From the cell containing the given text, extract its center point as (x, y) coordinate. 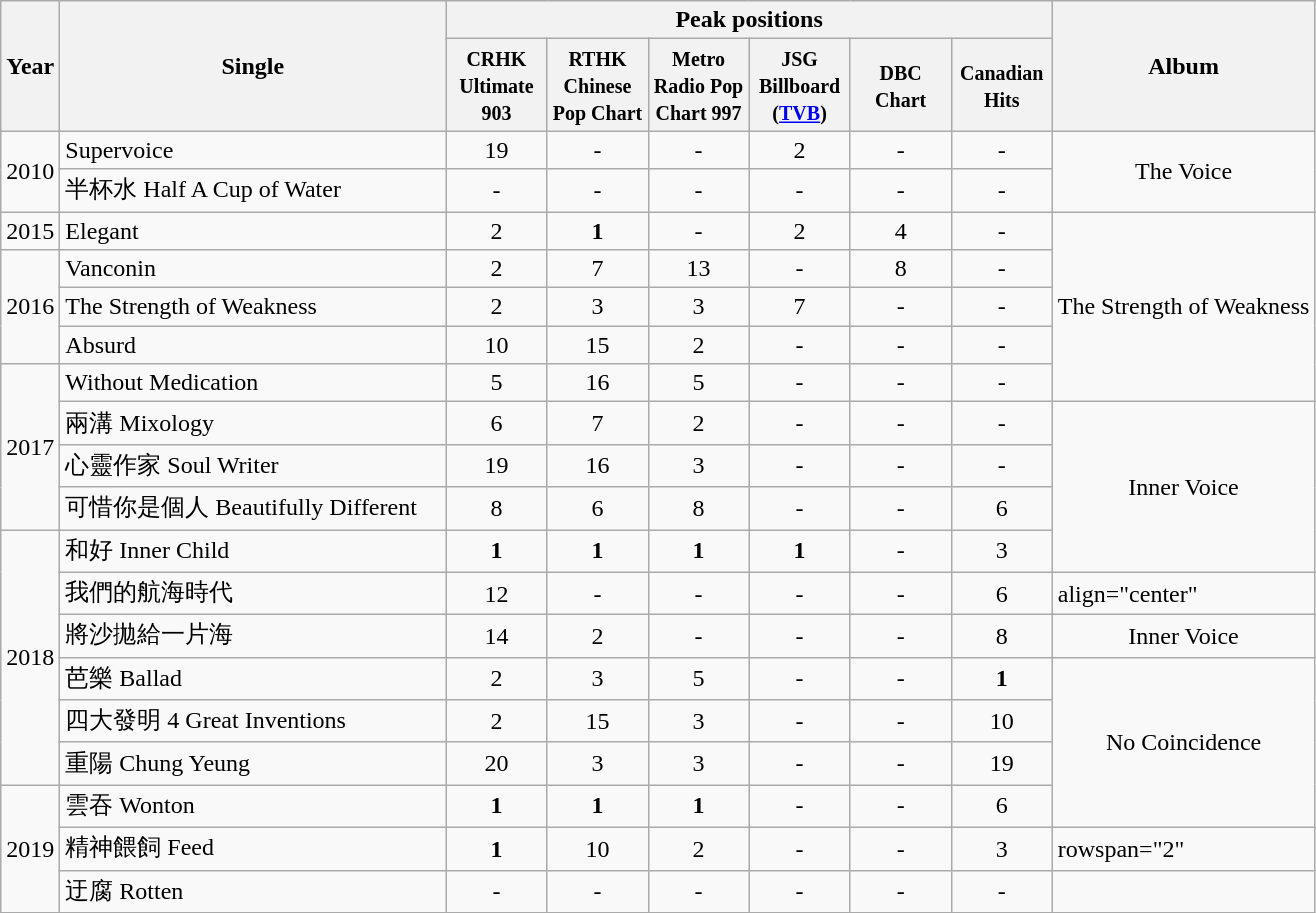
Absurd (253, 345)
Metro Radio Pop Chart 997 (698, 85)
RTHK Chinese Pop Chart (598, 85)
2017 (30, 447)
和好 Inner Child (253, 552)
我們的航海時代 (253, 594)
13 (698, 269)
Vanconin (253, 269)
精神餵飼 Feed (253, 848)
12 (496, 594)
2010 (30, 172)
CRHK Ultimate 903 (496, 85)
Year (30, 66)
Single (253, 66)
重陽 Chung Yeung (253, 764)
No Coincidence (1184, 742)
Peak positions (749, 20)
兩溝 Mixology (253, 424)
DBC Chart (900, 85)
2018 (30, 658)
Supervoice (253, 150)
2016 (30, 307)
4 (900, 231)
14 (496, 636)
Album (1184, 66)
Without Medication (253, 383)
20 (496, 764)
雲吞 Wonton (253, 806)
Elegant (253, 231)
JSG Billboard (TVB) (800, 85)
可惜你是個人 Beautifully Different (253, 508)
四大發明 4 Great Inventions (253, 722)
Canadian Hits (1002, 85)
rowspan="2" (1184, 848)
The Voice (1184, 172)
將沙拋給一片海 (253, 636)
心靈作家 Soul Writer (253, 466)
align="center" (1184, 594)
芭樂 Ballad (253, 678)
迂腐 Rotten (253, 892)
半杯水 Half A Cup of Water (253, 190)
2019 (30, 849)
2015 (30, 231)
